Scan for the cell matching the given text and deliver its [x, y] coordinate at center. 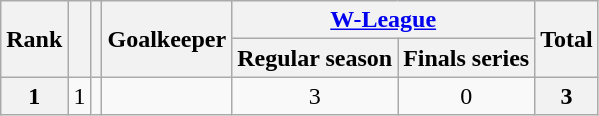
Regular season [315, 58]
Rank [34, 39]
Total [567, 39]
0 [466, 96]
Finals series [466, 58]
W-League [384, 20]
Goalkeeper [167, 39]
